Pinpoint the cell where the given text exists, returning its [x, y] midpoint coordinate. 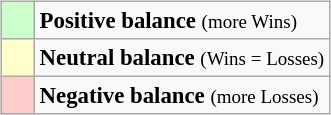
Positive balance (more Wins) [182, 21]
Neutral balance (Wins = Losses) [182, 58]
Negative balance (more Losses) [182, 96]
